For the text-containing cell, return its midpoint in [x, y] coordinate format. 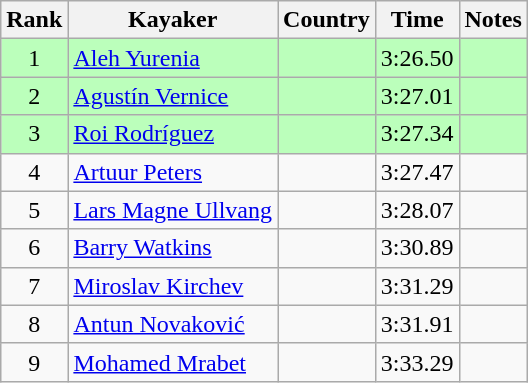
6 [34, 248]
3:31.91 [417, 324]
3:28.07 [417, 210]
Kayaker [173, 20]
3:31.29 [417, 286]
2 [34, 96]
3:27.01 [417, 96]
Artuur Peters [173, 172]
3:30.89 [417, 248]
Aleh Yurenia [173, 58]
Time [417, 20]
Notes [493, 20]
3:27.47 [417, 172]
3:26.50 [417, 58]
9 [34, 362]
3:33.29 [417, 362]
Lars Magne Ullvang [173, 210]
7 [34, 286]
3 [34, 134]
3:27.34 [417, 134]
4 [34, 172]
Mohamed Mrabet [173, 362]
Rank [34, 20]
Country [327, 20]
Barry Watkins [173, 248]
1 [34, 58]
5 [34, 210]
8 [34, 324]
Roi Rodríguez [173, 134]
Antun Novaković [173, 324]
Agustín Vernice [173, 96]
Miroslav Kirchev [173, 286]
